Identify which cell holds the provided text, then report its [X, Y] central coordinate. 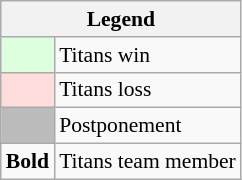
Titans team member [148, 162]
Bold [28, 162]
Postponement [148, 126]
Titans win [148, 55]
Titans loss [148, 90]
Legend [121, 19]
